Output the (X, Y) coordinate of the center of the cell containing the given text.  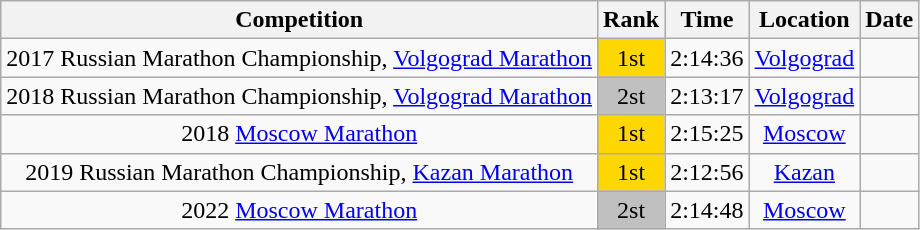
2018 Moscow Marathon (300, 134)
2:13:17 (707, 96)
Location (804, 20)
Rank (632, 20)
2:14:36 (707, 58)
Competition (300, 20)
Kazan (804, 172)
2022 Moscow Marathon (300, 210)
Date (890, 20)
2018 Russian Marathon Championship, Volgograd Marathon (300, 96)
2017 Russian Marathon Championship, Volgograd Marathon (300, 58)
2:15:25 (707, 134)
2:14:48 (707, 210)
2019 Russian Marathon Championship, Kazan Marathon (300, 172)
2:12:56 (707, 172)
Time (707, 20)
